From the cell containing the given text, extract its center point as [x, y] coordinate. 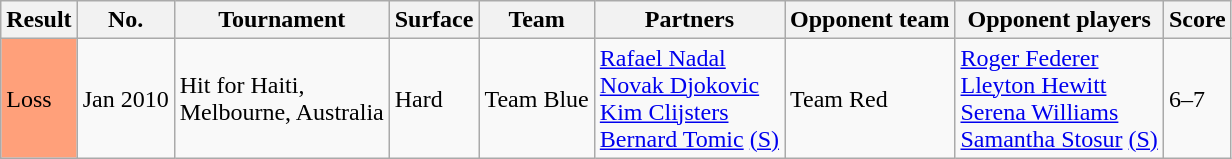
6–7 [1197, 98]
Partners [689, 20]
Score [1197, 20]
Jan 2010 [126, 98]
Loss [39, 98]
Hard [434, 98]
Team Blue [536, 98]
Opponent team [870, 20]
No. [126, 20]
Roger Federer Lleyton Hewitt Serena Williams Samantha Stosur (S) [1059, 98]
Opponent players [1059, 20]
Team Red [870, 98]
Hit for Haiti,Melbourne, Australia [282, 98]
Result [39, 20]
Rafael Nadal Novak Djokovic Kim Clijsters Bernard Tomic (S) [689, 98]
Surface [434, 20]
Team [536, 20]
Tournament [282, 20]
